Extract the (x, y) coordinate from the center of the cell holding the provided text.  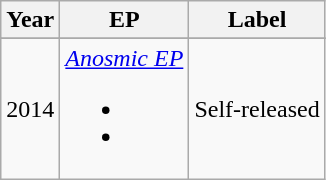
EP (124, 20)
Self-released (257, 109)
Year (30, 20)
Anosmic EP (124, 109)
2014 (30, 109)
Label (257, 20)
